Scan for the cell matching the given text and deliver its [X, Y] coordinate at center. 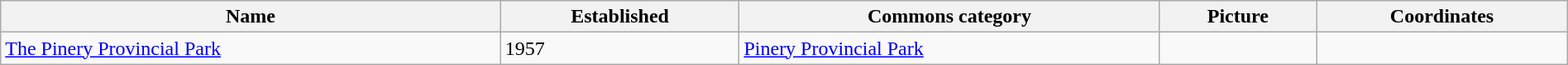
Coordinates [1442, 17]
Pinery Provincial Park [949, 48]
The Pinery Provincial Park [251, 48]
Picture [1238, 17]
1957 [620, 48]
Established [620, 17]
Commons category [949, 17]
Name [251, 17]
